Return the (X, Y) coordinate for the center point of the cell that contains the specified text.  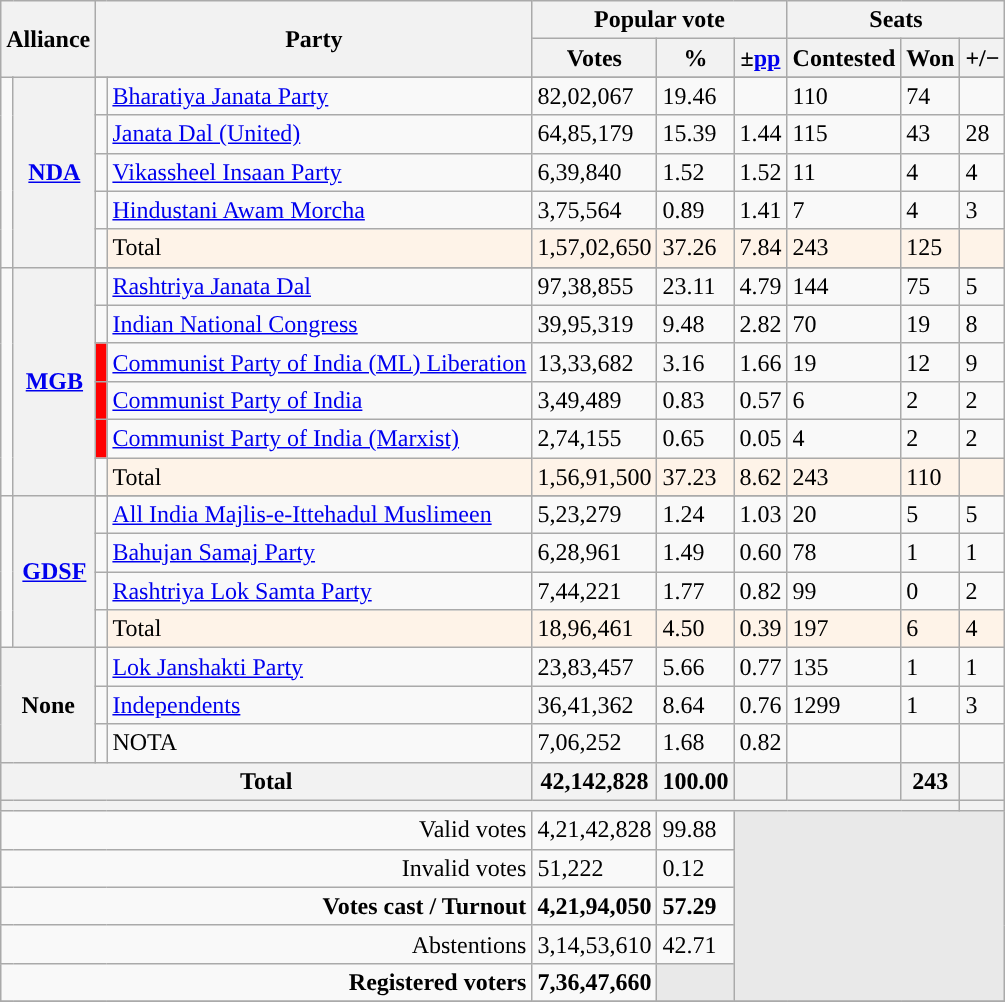
1.24 (696, 515)
2.82 (760, 324)
Contested (844, 58)
4,21,42,828 (594, 830)
5,23,279 (594, 515)
1.41 (760, 210)
125 (930, 248)
12 (930, 362)
Communist Party of India (Marxist) (320, 438)
0.12 (696, 868)
3,75,564 (594, 210)
1.49 (696, 553)
42,142,828 (594, 781)
1299 (844, 705)
3,49,489 (594, 400)
Party (314, 39)
Indian National Congress (320, 324)
23.11 (696, 286)
64,85,179 (594, 134)
23,83,457 (594, 667)
Lok Janshakti Party (320, 667)
Bharatiya Janata Party (320, 96)
MGB (54, 381)
78 (844, 553)
39,95,319 (594, 324)
70 (844, 324)
Communist Party of India (ML) Liberation (320, 362)
0.39 (760, 629)
1.66 (760, 362)
0 (930, 591)
6,28,961 (594, 553)
6,39,840 (594, 172)
11 (844, 172)
Rashtriya Lok Samta Party (320, 591)
99 (844, 591)
+/− (982, 58)
1,57,02,650 (594, 248)
4.50 (696, 629)
7,44,221 (594, 591)
3.16 (696, 362)
74 (930, 96)
97,38,855 (594, 286)
1.68 (696, 743)
18,96,461 (594, 629)
28 (982, 134)
19.46 (696, 96)
0.83 (696, 400)
Popular vote (660, 20)
20 (844, 515)
Rashtriya Janata Dal (320, 286)
57.29 (696, 906)
1,56,91,500 (594, 477)
144 (844, 286)
Valid votes (266, 830)
% (696, 58)
7,36,47,660 (594, 982)
5.66 (696, 667)
7 (844, 210)
75 (930, 286)
0.76 (760, 705)
100.00 (696, 781)
37.23 (696, 477)
Vikassheel Insaan Party (320, 172)
13,33,682 (594, 362)
Independents (320, 705)
0.60 (760, 553)
15.39 (696, 134)
0.89 (696, 210)
0.05 (760, 438)
37.26 (696, 248)
±pp (760, 58)
82,02,067 (594, 96)
8.62 (760, 477)
0.57 (760, 400)
0.65 (696, 438)
Seats (896, 20)
9.48 (696, 324)
Votes (594, 58)
9 (982, 362)
3,14,53,610 (594, 944)
42.71 (696, 944)
Communist Party of India (320, 400)
135 (844, 667)
1.44 (760, 134)
99.88 (696, 830)
8 (982, 324)
7,06,252 (594, 743)
Janata Dal (United) (320, 134)
1.03 (760, 515)
NDA (54, 172)
115 (844, 134)
4,21,94,050 (594, 906)
7.84 (760, 248)
None (48, 705)
8.64 (696, 705)
197 (844, 629)
51,222 (594, 868)
All India Majlis-e-Ittehadul Muslimeen (320, 515)
GDSF (54, 572)
Registered voters (266, 982)
Abstentions (266, 944)
NOTA (320, 743)
Invalid votes (266, 868)
Won (930, 58)
4.79 (760, 286)
2,74,155 (594, 438)
43 (930, 134)
1.77 (696, 591)
Bahujan Samaj Party (320, 553)
Votes cast / Turnout (266, 906)
0.77 (760, 667)
Alliance (48, 39)
36,41,362 (594, 705)
Hindustani Awam Morcha (320, 210)
